Provide the [x, y] coordinate of the cell's center where the given text is located.  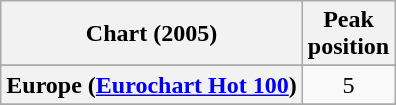
5 [348, 85]
Europe (Eurochart Hot 100) [152, 85]
Chart (2005) [152, 34]
Peakposition [348, 34]
